Identify which cell holds the provided text, then report its [X, Y] central coordinate. 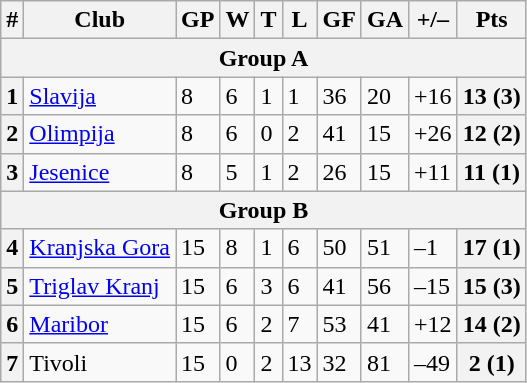
–49 [434, 362]
81 [384, 362]
15 (3) [492, 286]
4 [12, 248]
2 (1) [492, 362]
+16 [434, 96]
GP [198, 20]
17 (1) [492, 248]
12 (2) [492, 134]
–1 [434, 248]
13 (3) [492, 96]
56 [384, 286]
# [12, 20]
50 [339, 248]
53 [339, 324]
Triglav Kranj [100, 286]
GF [339, 20]
32 [339, 362]
51 [384, 248]
GA [384, 20]
26 [339, 172]
20 [384, 96]
+11 [434, 172]
Club [100, 20]
11 (1) [492, 172]
36 [339, 96]
Group B [264, 210]
Tivoli [100, 362]
L [300, 20]
14 (2) [492, 324]
Kranjska Gora [100, 248]
Olimpija [100, 134]
W [238, 20]
–15 [434, 286]
Group A [264, 58]
13 [300, 362]
+26 [434, 134]
+12 [434, 324]
Maribor [100, 324]
T [268, 20]
+/– [434, 20]
Jesenice [100, 172]
Pts [492, 20]
Slavija [100, 96]
